From the cell containing the given text, extract its center point as [x, y] coordinate. 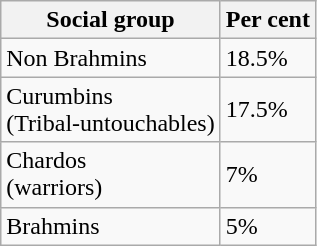
Chardos(warriors) [110, 174]
Brahmins [110, 226]
7% [268, 174]
5% [268, 226]
Curumbins(Tribal-untouchables) [110, 110]
Per cent [268, 20]
18.5% [268, 58]
Social group [110, 20]
17.5% [268, 110]
Non Brahmins [110, 58]
